Search for the cell housing the specified text and yield its [x, y] center coordinate. 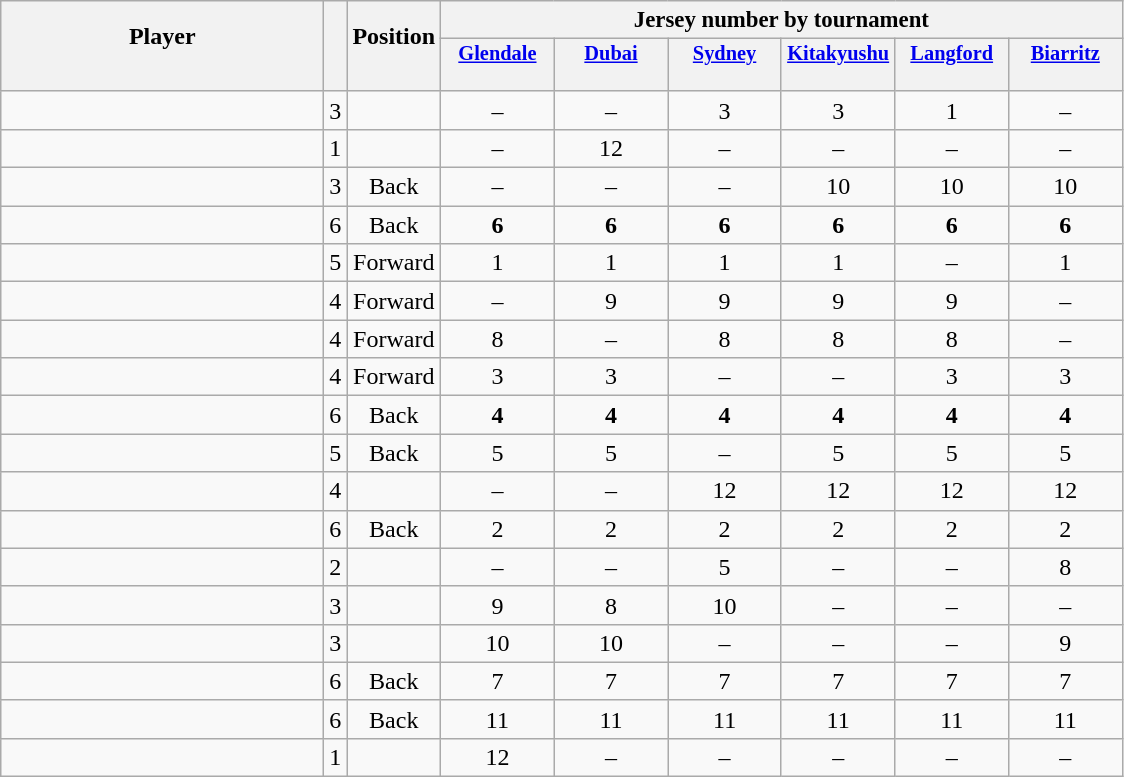
Player [162, 35]
Jersey number by tournament [782, 20]
Kitakyushu [838, 54]
Biarritz [1066, 54]
Position [394, 35]
Glendale [498, 54]
Sydney [725, 54]
Langford [952, 54]
Dubai [611, 54]
